Output the [X, Y] coordinate of the center of the cell containing the given text.  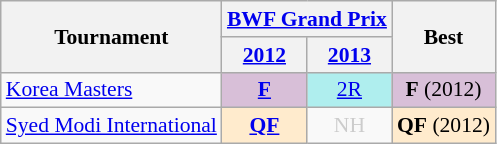
2013 [350, 55]
Best [444, 36]
QF [264, 126]
2R [350, 90]
Tournament [112, 36]
Syed Modi International [112, 126]
F [264, 90]
BWF Grand Prix [307, 19]
NH [350, 126]
Korea Masters [112, 90]
2012 [264, 55]
F (2012) [444, 90]
QF (2012) [444, 126]
